Find where the given text appears and provide that cell's center as [X, Y] coordinate. 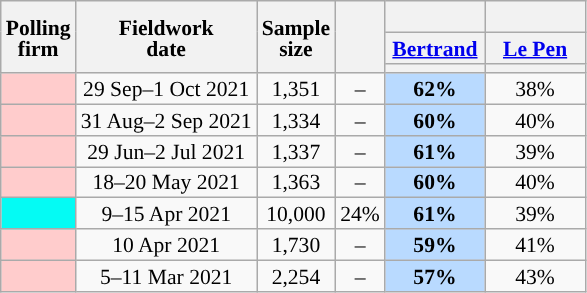
9–15 Apr 2021 [166, 214]
10,000 [296, 214]
Le Pen [535, 48]
Samplesize [296, 37]
Bertrand [435, 48]
29 Sep–1 Oct 2021 [166, 90]
Fieldworkdate [166, 37]
59% [435, 244]
24% [360, 214]
31 Aug–2 Sep 2021 [166, 120]
41% [535, 244]
62% [435, 90]
1,337 [296, 152]
38% [535, 90]
5–11 Mar 2021 [166, 276]
18–20 May 2021 [166, 182]
43% [535, 276]
1,730 [296, 244]
2,254 [296, 276]
Pollingfirm [38, 37]
29 Jun–2 Jul 2021 [166, 152]
10 Apr 2021 [166, 244]
1,363 [296, 182]
57% [435, 276]
1,351 [296, 90]
1,334 [296, 120]
